Identify which cell holds the provided text, then report its (x, y) central coordinate. 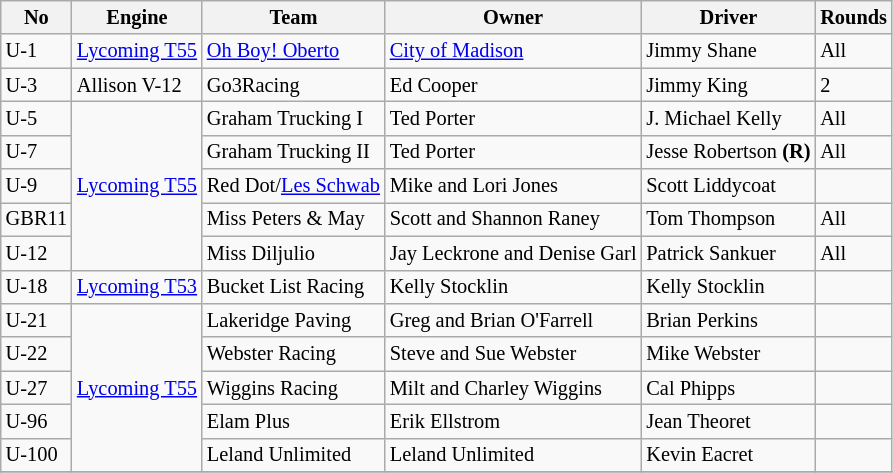
Steve and Sue Webster (514, 354)
U-27 (36, 388)
U-7 (36, 152)
U-12 (36, 253)
Mike Webster (728, 354)
Team (294, 17)
Webster Racing (294, 354)
Scott and Shannon Raney (514, 219)
Allison V-12 (137, 85)
Oh Boy! Oberto (294, 51)
U-9 (36, 186)
Mike and Lori Jones (514, 186)
Driver (728, 17)
City of Madison (514, 51)
Jay Leckrone and Denise Garl (514, 253)
Red Dot/Les Schwab (294, 186)
Kevin Eacret (728, 455)
U-22 (36, 354)
Greg and Brian O'Farrell (514, 320)
Jimmy Shane (728, 51)
Erik Ellstrom (514, 421)
Graham Trucking II (294, 152)
Bucket List Racing (294, 287)
Wiggins Racing (294, 388)
U-18 (36, 287)
Elam Plus (294, 421)
Lycoming T53 (137, 287)
Owner (514, 17)
U-5 (36, 118)
Cal Phipps (728, 388)
No (36, 17)
U-21 (36, 320)
Scott Liddycoat (728, 186)
2 (854, 85)
Brian Perkins (728, 320)
Jimmy King (728, 85)
GBR11 (36, 219)
U-100 (36, 455)
Tom Thompson (728, 219)
Miss Peters & May (294, 219)
U-1 (36, 51)
Jean Theoret (728, 421)
J. Michael Kelly (728, 118)
U-3 (36, 85)
Go3Racing (294, 85)
Ed Cooper (514, 85)
Miss Diljulio (294, 253)
Patrick Sankuer (728, 253)
Lakeridge Paving (294, 320)
U-96 (36, 421)
Engine (137, 17)
Milt and Charley Wiggins (514, 388)
Rounds (854, 17)
Jesse Robertson (R) (728, 152)
Graham Trucking I (294, 118)
